Return the (x, y) coordinate for the center point of the cell that contains the specified text.  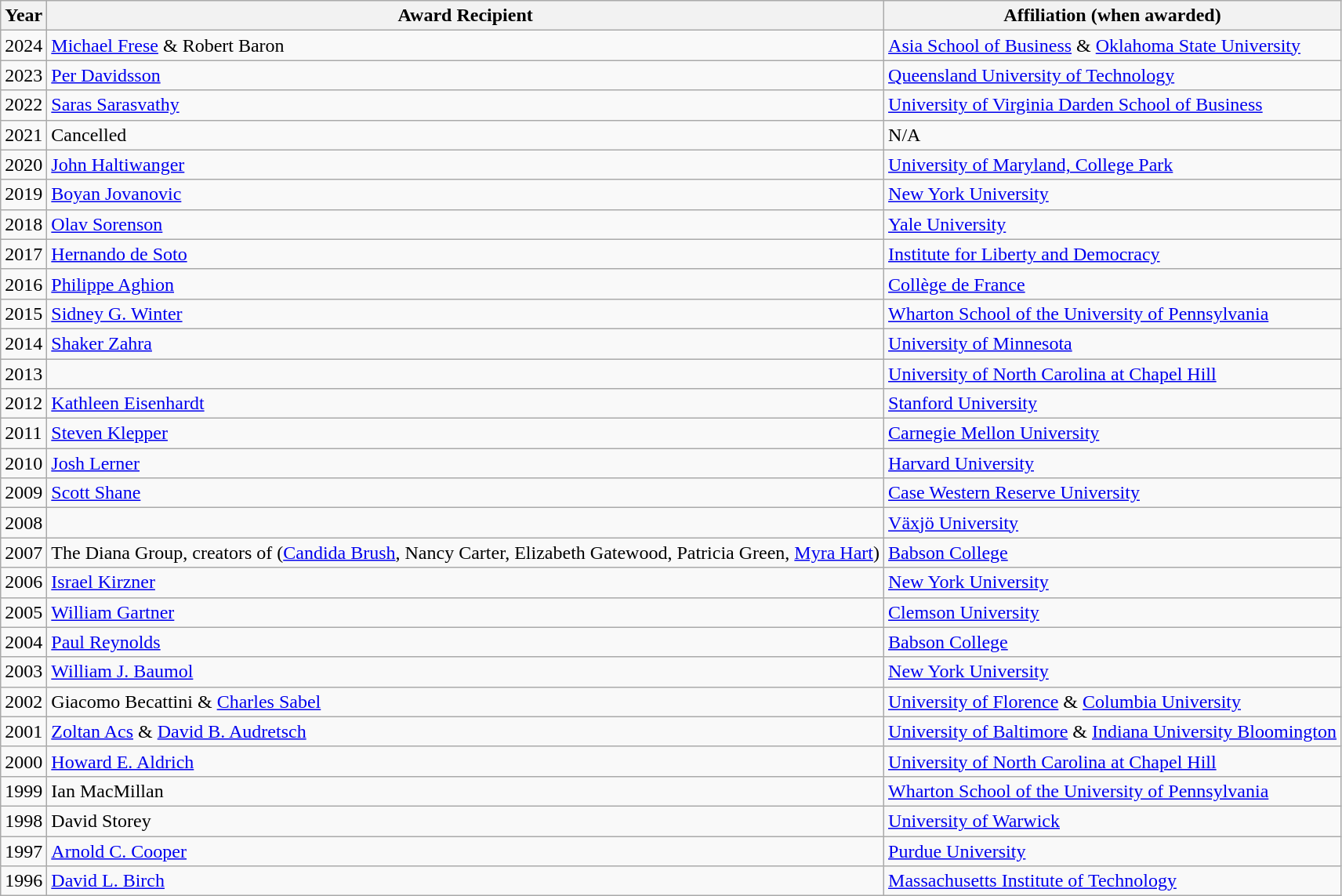
Howard E. Aldrich (466, 761)
2006 (24, 582)
Kathleen Eisenhardt (466, 404)
1996 (24, 881)
1997 (24, 851)
University of Maryland, College Park (1113, 165)
Shaker Zahra (466, 343)
2017 (24, 254)
2014 (24, 343)
2015 (24, 314)
Ian MacMillan (466, 791)
2008 (24, 523)
2012 (24, 404)
Steven Klepper (466, 433)
Boyan Jovanovic (466, 194)
2001 (24, 731)
2019 (24, 194)
Clemson University (1113, 612)
2003 (24, 672)
John Haltiwanger (466, 165)
Hernando de Soto (466, 254)
University of Virginia Darden School of Business (1113, 105)
Per Davidsson (466, 75)
2010 (24, 463)
Växjö University (1113, 523)
Affiliation (when awarded) (1113, 16)
Giacomo Becattini & Charles Sabel (466, 702)
Cancelled (466, 135)
Arnold C. Cooper (466, 851)
Institute for Liberty and Democracy (1113, 254)
1998 (24, 821)
Paul Reynolds (466, 642)
Carnegie Mellon University (1113, 433)
Collège de France (1113, 284)
N/A (1113, 135)
University of Florence & Columbia University (1113, 702)
Philippe Aghion (466, 284)
Award Recipient (466, 16)
Sidney G. Winter (466, 314)
Case Western Reserve University (1113, 493)
2022 (24, 105)
Year (24, 16)
Olav Sorenson (466, 224)
2000 (24, 761)
2018 (24, 224)
William Gartner (466, 612)
Michael Frese & Robert Baron (466, 45)
Asia School of Business & Oklahoma State University (1113, 45)
2004 (24, 642)
Yale University (1113, 224)
2005 (24, 612)
Massachusetts Institute of Technology (1113, 881)
Queensland University of Technology (1113, 75)
2016 (24, 284)
The Diana Group, creators of (Candida Brush, Nancy Carter, Elizabeth Gatewood, Patricia Green, Myra Hart) (466, 553)
Saras Sarasvathy (466, 105)
University of Warwick (1113, 821)
2021 (24, 135)
2009 (24, 493)
University of Minnesota (1113, 343)
2023 (24, 75)
2011 (24, 433)
1999 (24, 791)
William J. Baumol (466, 672)
David Storey (466, 821)
2013 (24, 374)
Purdue University (1113, 851)
Harvard University (1113, 463)
2020 (24, 165)
University of Baltimore & Indiana University Bloomington (1113, 731)
Scott Shane (466, 493)
Zoltan Acs & David B. Audretsch (466, 731)
David L. Birch (466, 881)
2007 (24, 553)
Stanford University (1113, 404)
2024 (24, 45)
2002 (24, 702)
Israel Kirzner (466, 582)
Josh Lerner (466, 463)
